Scan for the cell matching the given text and deliver its (X, Y) coordinate at center. 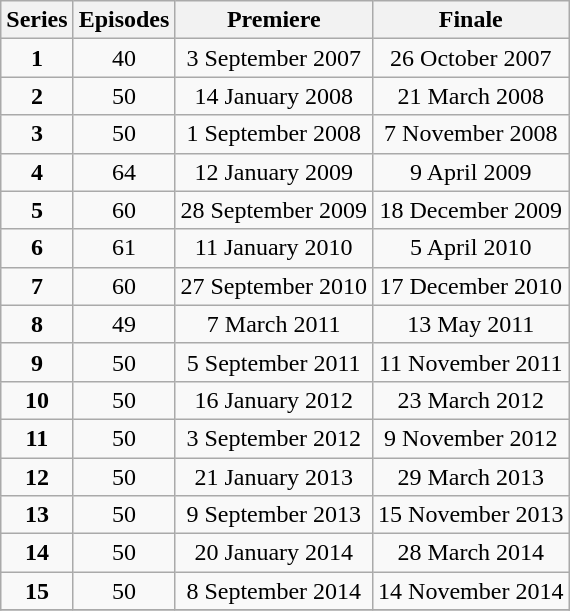
11 November 2011 (471, 362)
1 (37, 58)
8 September 2014 (274, 591)
14 (37, 553)
11 January 2010 (274, 248)
64 (124, 172)
28 March 2014 (471, 553)
14 January 2008 (274, 96)
12 January 2009 (274, 172)
9 (37, 362)
6 (37, 248)
3 September 2012 (274, 438)
5 (37, 210)
3 September 2007 (274, 58)
11 (37, 438)
20 January 2014 (274, 553)
40 (124, 58)
1 September 2008 (274, 134)
4 (37, 172)
9 November 2012 (471, 438)
5 September 2011 (274, 362)
7 November 2008 (471, 134)
7 March 2011 (274, 324)
Episodes (124, 20)
21 March 2008 (471, 96)
15 (37, 591)
61 (124, 248)
Series (37, 20)
15 November 2013 (471, 515)
7 (37, 286)
14 November 2014 (471, 591)
12 (37, 477)
9 September 2013 (274, 515)
13 May 2011 (471, 324)
49 (124, 324)
26 October 2007 (471, 58)
23 March 2012 (471, 400)
29 March 2013 (471, 477)
16 January 2012 (274, 400)
Finale (471, 20)
21 January 2013 (274, 477)
2 (37, 96)
3 (37, 134)
27 September 2010 (274, 286)
18 December 2009 (471, 210)
10 (37, 400)
8 (37, 324)
17 December 2010 (471, 286)
28 September 2009 (274, 210)
13 (37, 515)
Premiere (274, 20)
9 April 2009 (471, 172)
5 April 2010 (471, 248)
